Pinpoint the cell where the given text exists, returning its (x, y) midpoint coordinate. 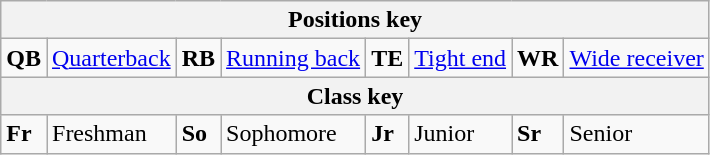
Senior (636, 134)
Fr (24, 134)
TE (388, 58)
Junior (460, 134)
RB (198, 58)
WR (538, 58)
So (198, 134)
Sophomore (294, 134)
Wide receiver (636, 58)
QB (24, 58)
Quarterback (111, 58)
Positions key (356, 20)
Running back (294, 58)
Freshman (111, 134)
Tight end (460, 58)
Class key (356, 96)
Sr (538, 134)
Jr (388, 134)
